Identify which cell holds the provided text, then report its [x, y] central coordinate. 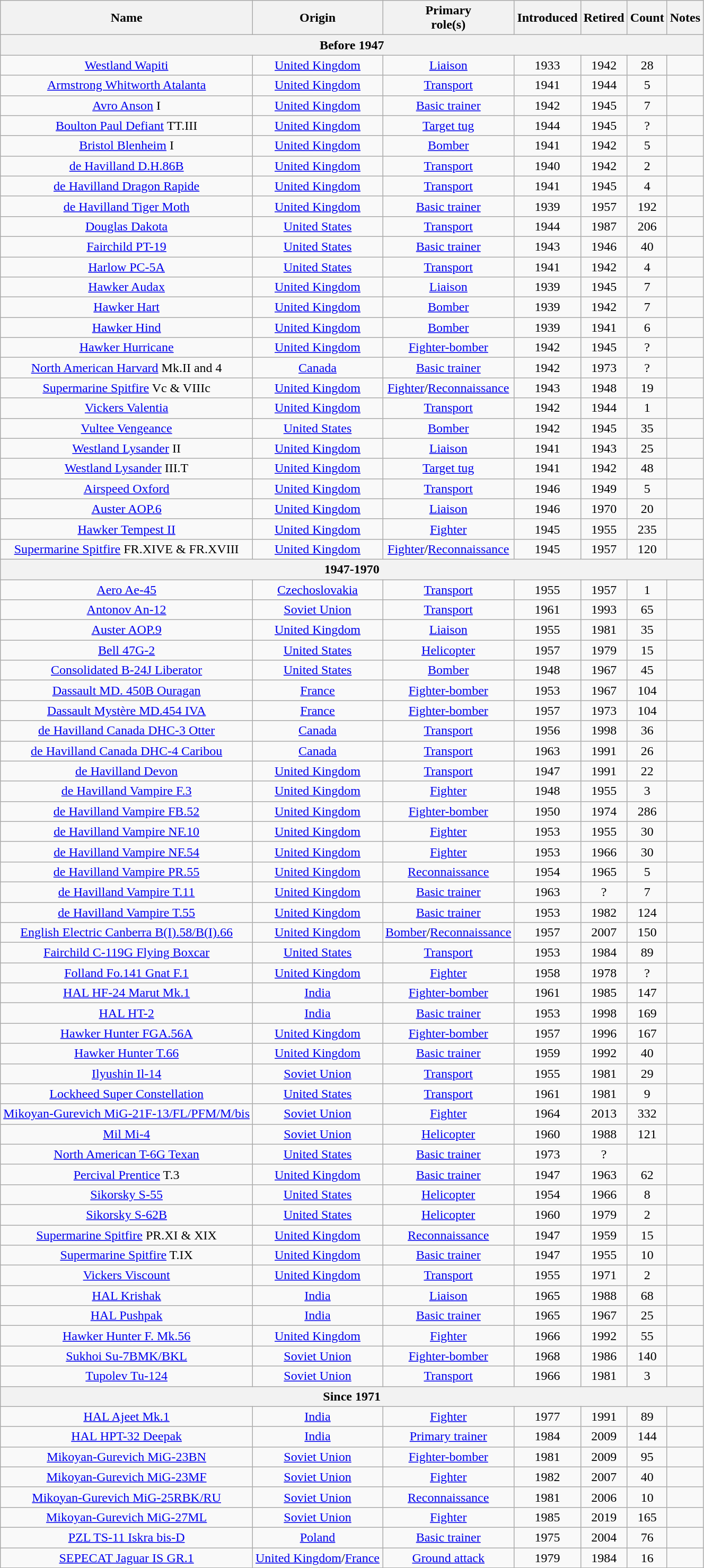
HAL HPT-32 Deepak [127, 1437]
Vickers Viscount [127, 1275]
68 [647, 1296]
147 [647, 993]
235 [647, 529]
de Havilland Devon [127, 771]
Origin [318, 18]
de Havilland Tiger Moth [127, 206]
1996 [604, 1033]
Dassault Mystère MD.454 IVA [127, 711]
de Havilland Vampire F.3 [127, 791]
45 [647, 670]
Czechoslovakia [318, 590]
Fairchild PT-19 [127, 246]
Hawker Hurricane [127, 348]
Harlow PC-5A [127, 267]
Supermarine Spitfire FR.XIVE & FR.XVIII [127, 549]
Hawker Hind [127, 327]
de Havilland Vampire T.11 [127, 892]
Lockheed Super Constellation [127, 1094]
United Kingdom/France [318, 1557]
1986 [604, 1356]
PZL TS-11 Iskra bis-D [127, 1537]
Introduced [547, 18]
Mikoyan-Gurevich MiG-23MF [127, 1477]
Primary trainer [448, 1437]
Douglas Dakota [127, 226]
1950 [547, 811]
1971 [604, 1275]
1977 [547, 1416]
22 [647, 771]
HAL HF-24 Marut Mk.1 [127, 993]
Hawker Audax [127, 287]
2006 [604, 1497]
Primaryrole(s) [448, 18]
de Havilland Vampire T.55 [127, 912]
Tupolev Tu-124 [127, 1376]
Boulton Paul Defiant TT.III [127, 126]
150 [647, 933]
6 [647, 327]
de Havilland Canada DHC-4 Caribou [127, 751]
North American T-6G Texan [127, 1154]
SEPECAT Jaguar IS GR.1 [127, 1557]
1947-1970 [352, 569]
1949 [604, 489]
Count [647, 18]
Ground attack [448, 1557]
8 [647, 1194]
1956 [547, 731]
1978 [604, 973]
Dassault MD. 450B Ouragan [127, 690]
Sukhoi Su-7BMK/BKL [127, 1356]
Name [127, 18]
Mikoyan-Gurevich MiG-23BN [127, 1457]
Vultee Vengeance [127, 428]
Avro Anson I [127, 105]
Since 1971 [352, 1396]
20 [647, 509]
Retired [604, 18]
9 [647, 1094]
de Havilland D.H.86B [127, 166]
Westland Lysander III.T [127, 468]
Mikoyan-Gurevich MiG-25RBK/RU [127, 1497]
de Havilland Dragon Rapide [127, 186]
140 [647, 1356]
Mikoyan-Gurevich MiG-21F-13/FL/PFM/M/bis [127, 1114]
65 [647, 610]
120 [647, 549]
Aero Ae-45 [127, 590]
1940 [547, 166]
1987 [604, 226]
Sikorsky S-62B [127, 1215]
Ilyushin Il-14 [127, 1074]
HAL Ajeet Mk.1 [127, 1416]
Hawker Hart [127, 307]
1970 [604, 509]
2004 [604, 1537]
192 [647, 206]
76 [647, 1537]
Supermarine Spitfire PR.XI & XIX [127, 1235]
Bristol Blenheim I [127, 146]
Percival Prentice T.3 [127, 1174]
Westland Wapiti [127, 65]
Hawker Tempest II [127, 529]
Sikorsky S-55 [127, 1194]
Mikoyan-Gurevich MiG-27ML [127, 1517]
332 [647, 1114]
Armstrong Whitworth Atalanta [127, 85]
206 [647, 226]
169 [647, 1013]
29 [647, 1074]
144 [647, 1437]
Supermarine Spitfire T.IX [127, 1255]
26 [647, 751]
48 [647, 468]
55 [647, 1336]
Before 1947 [352, 45]
Bomber/Reconnaissance [448, 933]
121 [647, 1134]
Mil Mi-4 [127, 1134]
16 [647, 1557]
Vickers Valentia [127, 408]
2019 [604, 1517]
North American Harvard Mk.II and 4 [127, 368]
Supermarine Spitfire Vc & VIIIc [127, 388]
English Electric Canberra B(I).58/B(I).66 [127, 933]
19 [647, 388]
95 [647, 1457]
de Havilland Canada DHC-3 Otter [127, 731]
Bell 47G-2 [127, 650]
HAL Krishak [127, 1296]
28 [647, 65]
Notes [685, 18]
286 [647, 811]
Auster AOP.6 [127, 509]
de Havilland Vampire FB.52 [127, 811]
1933 [547, 65]
62 [647, 1174]
1968 [547, 1356]
de Havilland Vampire PR.55 [127, 872]
165 [647, 1517]
de Havilland Vampire NF.10 [127, 831]
2013 [604, 1114]
Consolidated B-24J Liberator [127, 670]
Auster AOP.9 [127, 630]
1958 [547, 973]
1964 [547, 1114]
Hawker Hunter T.66 [127, 1053]
Antonov An-12 [127, 610]
de Havilland Vampire NF.54 [127, 852]
Folland Fo.141 Gnat F.1 [127, 973]
36 [647, 731]
HAL HT-2 [127, 1013]
167 [647, 1033]
1993 [604, 610]
Poland [318, 1537]
Westland Lysander II [127, 448]
Hawker Hunter FGA.56A [127, 1033]
Hawker Hunter F. Mk.56 [127, 1336]
124 [647, 912]
Airspeed Oxford [127, 489]
1974 [604, 811]
1975 [547, 1537]
HAL Pushpak [127, 1316]
Fairchild C-119G Flying Boxcar [127, 953]
